Return the [x, y] coordinate for the center point of the cell that contains the specified text.  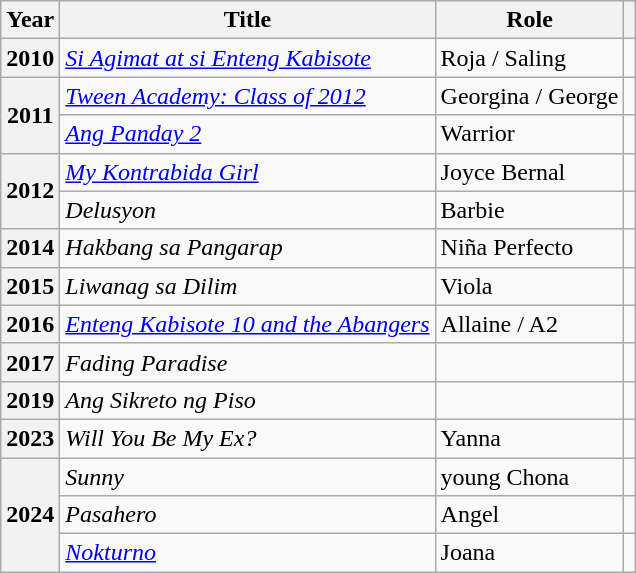
2024 [30, 515]
Ang Panday 2 [248, 134]
Angel [530, 515]
2015 [30, 286]
Niña Perfecto [530, 248]
Role [530, 20]
Georgina / George [530, 96]
Allaine / A2 [530, 324]
Viola [530, 286]
2019 [30, 400]
Hakbang sa Pangarap [248, 248]
Ang Sikreto ng Piso [248, 400]
Pasahero [248, 515]
2012 [30, 191]
2017 [30, 362]
Yanna [530, 438]
Roja / Saling [530, 58]
2023 [30, 438]
2011 [30, 115]
2016 [30, 324]
Si Agimat at si Enteng Kabisote [248, 58]
Barbie [530, 210]
My Kontrabida Girl [248, 172]
Title [248, 20]
Year [30, 20]
Enteng Kabisote 10 and the Abangers [248, 324]
Warrior [530, 134]
2014 [30, 248]
Joyce Bernal [530, 172]
2010 [30, 58]
Tween Academy: Class of 2012 [248, 96]
Nokturno [248, 553]
Will You Be My Ex? [248, 438]
Delusyon [248, 210]
Fading Paradise [248, 362]
young Chona [530, 477]
Liwanag sa Dilim [248, 286]
Joana [530, 553]
Sunny [248, 477]
